Provide the [x, y] coordinate of the cell's center where the given text is located.  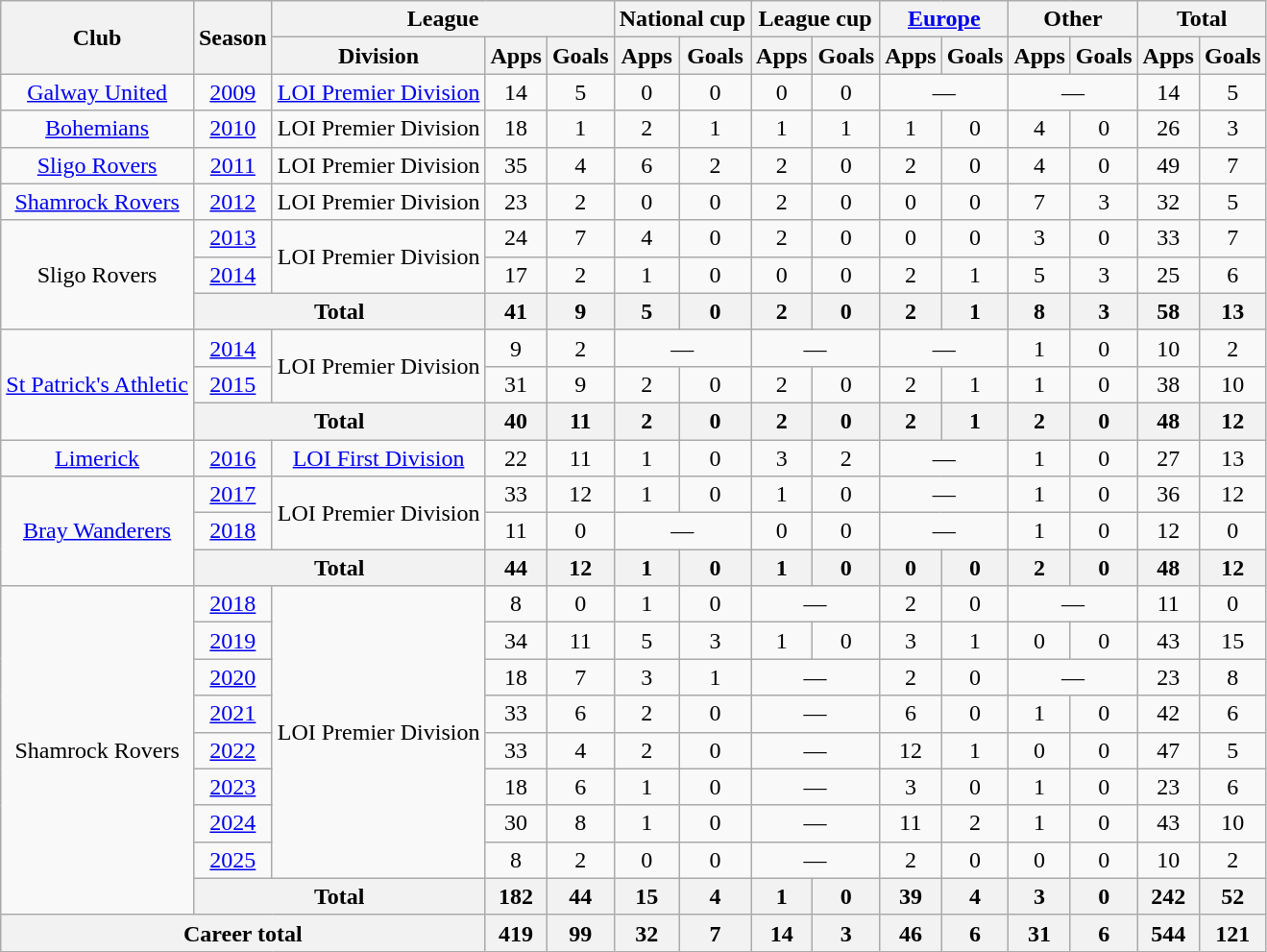
2015 [232, 384]
25 [1168, 275]
2011 [232, 165]
2010 [232, 129]
Season [232, 37]
Galway United [98, 92]
2021 [232, 714]
2024 [232, 823]
35 [516, 165]
47 [1168, 750]
Career total [243, 933]
2025 [232, 860]
30 [516, 823]
24 [516, 238]
242 [1168, 896]
League [443, 19]
99 [580, 933]
Other [1073, 19]
2019 [232, 641]
40 [516, 421]
49 [1168, 165]
41 [516, 311]
544 [1168, 933]
Division [378, 56]
34 [516, 641]
Bohemians [98, 129]
Club [98, 37]
38 [1168, 384]
27 [1168, 458]
46 [911, 933]
Europe [944, 19]
2022 [232, 750]
2016 [232, 458]
52 [1232, 896]
League cup [816, 19]
Bray Wanderers [98, 531]
2012 [232, 202]
Limerick [98, 458]
121 [1232, 933]
National cup [682, 19]
36 [1168, 495]
2013 [232, 238]
26 [1168, 129]
39 [911, 896]
182 [516, 896]
22 [516, 458]
2023 [232, 787]
LOI First Division [378, 458]
419 [516, 933]
2009 [232, 92]
42 [1168, 714]
2017 [232, 495]
58 [1168, 311]
St Patrick's Athletic [98, 384]
2020 [232, 677]
17 [516, 275]
